Provide the (X, Y) coordinate of the cell's center where the given text is located.  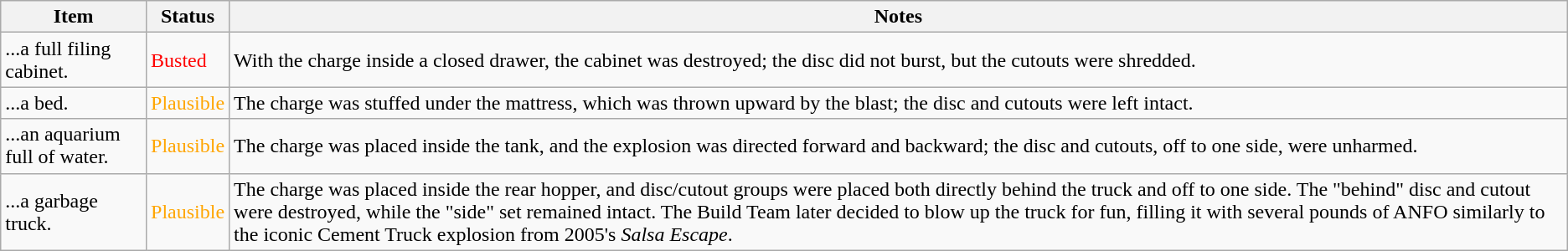
The charge was placed inside the tank, and the explosion was directed forward and backward; the disc and cutouts, off to one side, were unharmed. (899, 146)
Busted (188, 60)
Item (74, 17)
The charge was stuffed under the mattress, which was thrown upward by the blast; the disc and cutouts were left intact. (899, 103)
...a bed. (74, 103)
...an aquarium full of water. (74, 146)
Status (188, 17)
...a garbage truck. (74, 212)
With the charge inside a closed drawer, the cabinet was destroyed; the disc did not burst, but the cutouts were shredded. (899, 60)
Notes (899, 17)
...a full filing cabinet. (74, 60)
